Detect which cell encompasses the target text, then output its [X, Y] center coordinate. 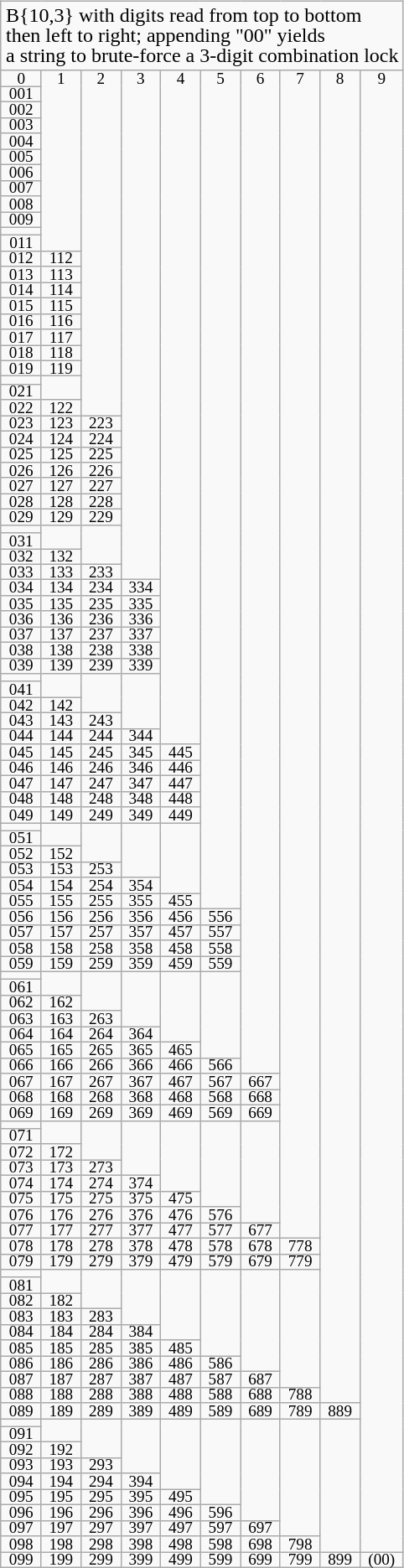
067 [21, 1081]
295 [101, 1497]
293 [101, 1465]
788 [300, 1395]
146 [61, 768]
057 [21, 932]
669 [261, 1113]
337 [141, 635]
255 [101, 902]
778 [300, 1247]
278 [101, 1247]
023 [21, 424]
446 [181, 768]
365 [141, 1051]
489 [181, 1411]
162 [61, 1004]
128 [61, 501]
227 [101, 486]
285 [101, 1348]
099 [21, 1560]
378 [141, 1247]
397 [141, 1529]
476 [181, 1215]
143 [61, 721]
358 [141, 949]
094 [21, 1482]
356 [141, 917]
456 [181, 917]
026 [21, 471]
668 [261, 1098]
054 [21, 885]
287 [101, 1379]
557 [220, 932]
224 [101, 439]
163 [61, 1019]
098 [21, 1544]
799 [300, 1560]
388 [141, 1395]
577 [220, 1230]
225 [101, 454]
498 [181, 1544]
368 [141, 1098]
195 [61, 1497]
233 [101, 572]
006 [21, 173]
021 [21, 392]
166 [61, 1066]
063 [21, 1019]
284 [101, 1333]
294 [101, 1482]
092 [21, 1450]
448 [181, 800]
079 [21, 1262]
267 [101, 1081]
485 [181, 1348]
012 [21, 258]
379 [141, 1262]
154 [61, 885]
364 [141, 1034]
177 [61, 1230]
055 [21, 902]
061 [21, 987]
085 [21, 1348]
069 [21, 1113]
596 [220, 1512]
119 [61, 369]
273 [101, 1168]
118 [61, 354]
004 [21, 141]
168 [61, 1098]
589 [220, 1411]
468 [181, 1098]
266 [101, 1066]
2 [101, 243]
389 [141, 1411]
298 [101, 1544]
248 [101, 800]
234 [101, 588]
075 [21, 1198]
349 [141, 815]
269 [101, 1113]
229 [101, 518]
7 [300, 655]
009 [21, 220]
198 [61, 1544]
247 [101, 784]
6 [261, 572]
189 [61, 1411]
359 [141, 964]
015 [21, 305]
677 [261, 1230]
016 [21, 322]
188 [61, 1395]
122 [61, 407]
034 [21, 588]
283 [101, 1317]
458 [181, 949]
096 [21, 1512]
032 [21, 556]
396 [141, 1512]
182 [61, 1301]
559 [220, 964]
127 [61, 486]
445 [181, 753]
569 [220, 1113]
679 [261, 1262]
046 [21, 768]
345 [141, 753]
065 [21, 1051]
042 [21, 706]
367 [141, 1081]
169 [61, 1113]
567 [220, 1081]
027 [21, 486]
268 [101, 1098]
197 [61, 1529]
235 [101, 603]
155 [61, 902]
152 [61, 855]
156 [61, 917]
236 [101, 618]
495 [181, 1497]
339 [141, 667]
288 [101, 1395]
1 [61, 161]
173 [61, 1168]
496 [181, 1512]
179 [61, 1262]
153 [61, 870]
081 [21, 1286]
196 [61, 1512]
051 [21, 838]
148 [61, 800]
588 [220, 1395]
578 [220, 1247]
176 [61, 1215]
036 [21, 618]
135 [61, 603]
125 [61, 454]
056 [21, 917]
286 [101, 1364]
395 [141, 1497]
237 [101, 635]
041 [21, 689]
5 [220, 489]
185 [61, 1348]
375 [141, 1198]
449 [181, 815]
158 [61, 949]
039 [21, 667]
095 [21, 1497]
059 [21, 964]
082 [21, 1301]
789 [300, 1411]
394 [141, 1482]
334 [141, 588]
477 [181, 1230]
899 [340, 1560]
001 [21, 94]
117 [61, 337]
165 [61, 1051]
071 [21, 1136]
083 [21, 1317]
558 [220, 949]
133 [61, 572]
058 [21, 949]
246 [101, 768]
043 [21, 721]
053 [21, 870]
066 [21, 1066]
112 [61, 258]
698 [261, 1544]
093 [21, 1465]
124 [61, 439]
097 [21, 1529]
336 [141, 618]
347 [141, 784]
265 [101, 1051]
344 [141, 737]
147 [61, 784]
073 [21, 1168]
366 [141, 1066]
183 [61, 1317]
031 [21, 541]
687 [261, 1379]
019 [21, 369]
187 [61, 1379]
(00) [381, 1560]
455 [181, 902]
035 [21, 603]
249 [101, 815]
044 [21, 737]
136 [61, 618]
0 [21, 79]
088 [21, 1395]
459 [181, 964]
126 [61, 471]
226 [101, 471]
466 [181, 1066]
299 [101, 1560]
277 [101, 1230]
029 [21, 518]
114 [61, 290]
022 [21, 407]
072 [21, 1151]
348 [141, 800]
178 [61, 1247]
244 [101, 737]
223 [101, 424]
889 [340, 1411]
488 [181, 1395]
688 [261, 1395]
129 [61, 518]
002 [21, 109]
598 [220, 1544]
4 [181, 407]
354 [141, 885]
144 [61, 737]
355 [141, 902]
003 [21, 126]
667 [261, 1081]
385 [141, 1348]
9 [381, 811]
376 [141, 1215]
068 [21, 1098]
469 [181, 1113]
228 [101, 501]
678 [261, 1247]
018 [21, 354]
186 [61, 1364]
264 [101, 1034]
369 [141, 1113]
115 [61, 305]
087 [21, 1379]
145 [61, 753]
025 [21, 454]
132 [61, 556]
077 [21, 1230]
142 [61, 706]
139 [61, 667]
699 [261, 1560]
123 [61, 424]
172 [61, 1151]
005 [21, 158]
374 [141, 1183]
798 [300, 1544]
239 [101, 667]
253 [101, 870]
275 [101, 1198]
024 [21, 439]
149 [61, 815]
274 [101, 1183]
497 [181, 1529]
047 [21, 784]
243 [101, 721]
398 [141, 1544]
049 [21, 815]
B{10,3} with digits read from top to bottomthen left to right; appending "00" yieldsa string to brute-force a 3-digit combination lock [202, 35]
377 [141, 1230]
256 [101, 917]
297 [101, 1529]
689 [261, 1411]
138 [61, 650]
137 [61, 635]
084 [21, 1333]
174 [61, 1183]
346 [141, 768]
479 [181, 1262]
258 [101, 949]
335 [141, 603]
113 [61, 275]
086 [21, 1364]
259 [101, 964]
357 [141, 932]
475 [181, 1198]
447 [181, 784]
076 [21, 1215]
279 [101, 1262]
167 [61, 1081]
568 [220, 1098]
566 [220, 1066]
193 [61, 1465]
586 [220, 1364]
257 [101, 932]
091 [21, 1435]
038 [21, 650]
478 [181, 1247]
579 [220, 1262]
037 [21, 635]
486 [181, 1364]
457 [181, 932]
499 [181, 1560]
033 [21, 572]
254 [101, 885]
007 [21, 188]
245 [101, 753]
338 [141, 650]
487 [181, 1379]
3 [141, 325]
386 [141, 1364]
289 [101, 1411]
159 [61, 964]
157 [61, 932]
467 [181, 1081]
062 [21, 1004]
263 [101, 1019]
465 [181, 1051]
078 [21, 1247]
017 [21, 337]
074 [21, 1183]
599 [220, 1560]
597 [220, 1529]
587 [220, 1379]
399 [141, 1560]
556 [220, 917]
028 [21, 501]
192 [61, 1450]
697 [261, 1529]
013 [21, 275]
134 [61, 588]
779 [300, 1262]
175 [61, 1198]
048 [21, 800]
199 [61, 1560]
238 [101, 650]
576 [220, 1215]
064 [21, 1034]
194 [61, 1482]
008 [21, 204]
116 [61, 322]
089 [21, 1411]
011 [21, 243]
296 [101, 1512]
164 [61, 1034]
387 [141, 1379]
184 [61, 1333]
052 [21, 855]
276 [101, 1215]
045 [21, 753]
8 [340, 737]
014 [21, 290]
384 [141, 1333]
